Pinpoint the cell where the given text exists, returning its (x, y) midpoint coordinate. 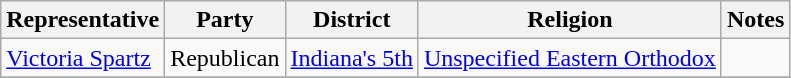
Republican (225, 58)
Religion (570, 20)
Indiana's 5th (352, 58)
District (352, 20)
Notes (755, 20)
Party (225, 20)
Unspecified Eastern Orthodox (570, 58)
Victoria Spartz (83, 58)
Representative (83, 20)
